Capture the cell that displays the provided text and extract its [x, y] central coordinate. 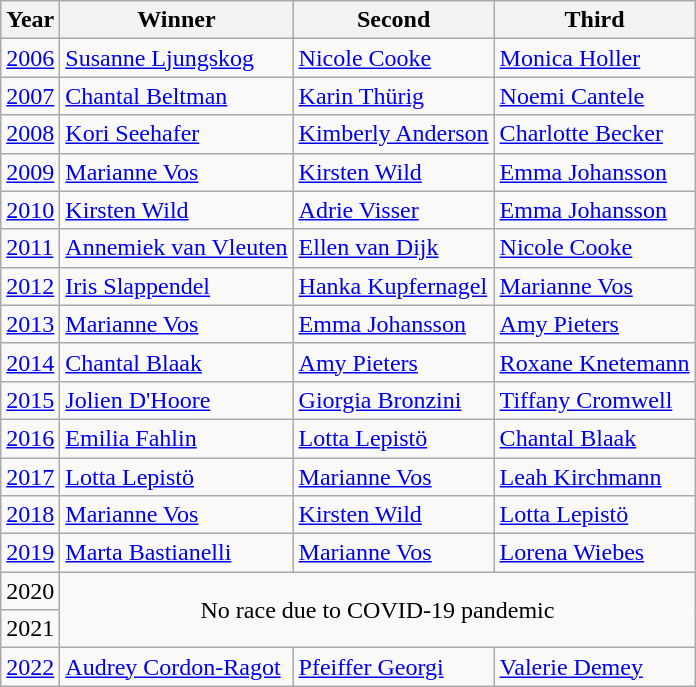
2015 [30, 400]
Adrie Visser [394, 210]
2012 [30, 286]
Annemiek van Vleuten [176, 248]
Karin Thürig [394, 96]
2007 [30, 96]
2009 [30, 172]
Jolien D'Hoore [176, 400]
2020 [30, 591]
Monica Holler [594, 58]
Kimberly Anderson [394, 134]
Third [594, 20]
Charlotte Becker [594, 134]
2013 [30, 324]
2010 [30, 210]
Valerie Demey [594, 667]
2021 [30, 629]
Audrey Cordon-Ragot [176, 667]
Giorgia Bronzini [394, 400]
Leah Kirchmann [594, 477]
Winner [176, 20]
Noemi Cantele [594, 96]
Ellen van Dijk [394, 248]
Emilia Fahlin [176, 438]
2017 [30, 477]
2008 [30, 134]
2022 [30, 667]
Lorena Wiebes [594, 553]
Year [30, 20]
Iris Slappendel [176, 286]
Chantal Beltman [176, 96]
Roxane Knetemann [594, 362]
No race due to COVID-19 pandemic [378, 610]
Kori Seehafer [176, 134]
2014 [30, 362]
Hanka Kupfernagel [394, 286]
2018 [30, 515]
Second [394, 20]
2011 [30, 248]
Pfeiffer Georgi [394, 667]
Susanne Ljungskog [176, 58]
2019 [30, 553]
2016 [30, 438]
2006 [30, 58]
Tiffany Cromwell [594, 400]
Marta Bastianelli [176, 553]
